Capture the cell that displays the provided text and extract its (x, y) central coordinate. 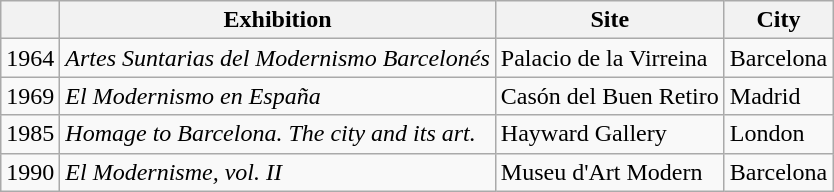
El Modernismo en España (278, 96)
Site (610, 20)
El Modernisme, vol. II (278, 172)
London (778, 134)
1990 (30, 172)
Hayward Gallery (610, 134)
1985 (30, 134)
1964 (30, 58)
Homage to Barcelona. The city and its art. (278, 134)
1969 (30, 96)
Madrid (778, 96)
City (778, 20)
Palacio de la Virreina (610, 58)
Exhibition (278, 20)
Casón del Buen Retiro (610, 96)
Artes Suntarias del Modernismo Barcelonés (278, 58)
Museu d'Art Modern (610, 172)
